Extract the [X, Y] coordinate from the center of the cell holding the provided text.  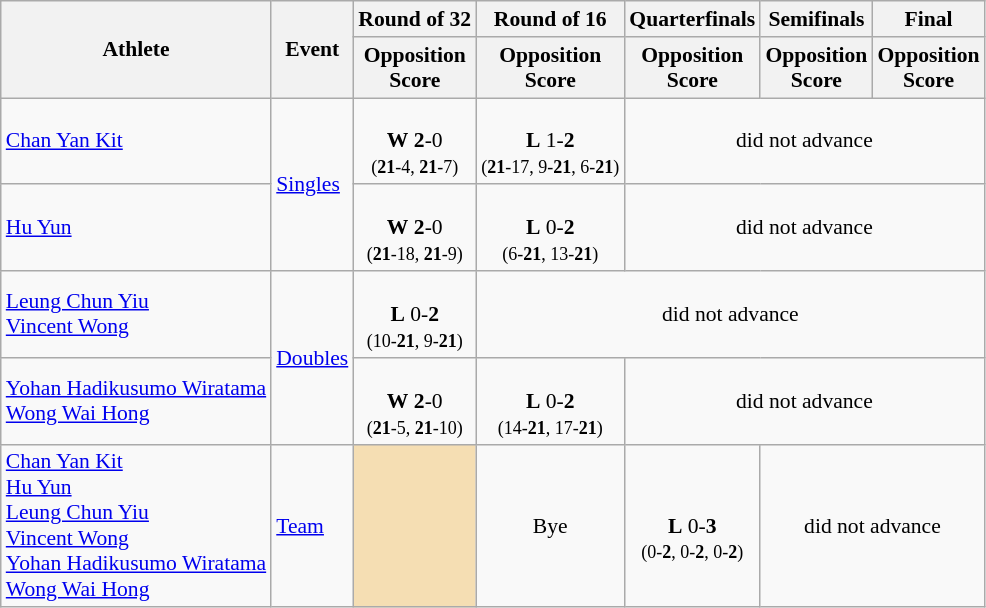
Chan Yan Kit [136, 142]
Quarterfinals [692, 19]
Hu Yun [136, 228]
Round of 32 [414, 19]
L 0-2(10-21, 9-21) [414, 314]
Event [312, 50]
Semifinals [816, 19]
L 1-2(21-17, 9-21, 6-21) [550, 142]
Doubles [312, 358]
Team [312, 526]
L 0-2(14-21, 17-21) [550, 402]
W 2-0(21-18, 21-9) [414, 228]
Athlete [136, 50]
Final [928, 19]
Singles [312, 184]
W 2-0(21-5, 21-10) [414, 402]
Chan Yan KitHu YunLeung Chun Yiu Vincent WongYohan Hadikusumo Wiratama Wong Wai Hong [136, 526]
Bye [550, 526]
L 0-3(0-2, 0-2, 0-2) [692, 526]
W 2-0(21-4, 21-7) [414, 142]
L 0-2(6-21, 13-21) [550, 228]
Leung Chun Yiu Vincent Wong [136, 314]
Yohan Hadikusumo Wiratama Wong Wai Hong [136, 402]
Round of 16 [550, 19]
